Return (x, y) of the center of cell containing provided text 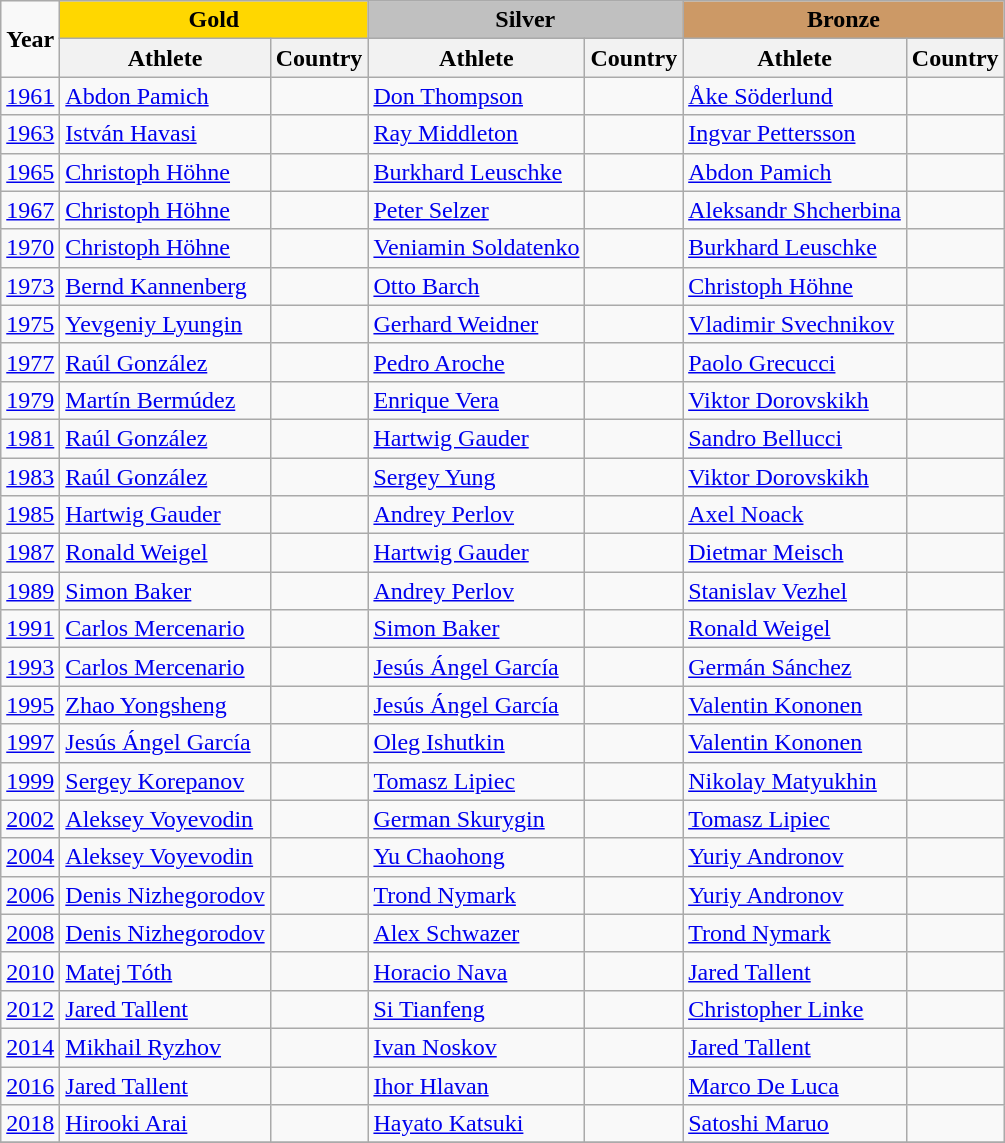
Peter Selzer (476, 210)
Ihor Hlavan (476, 1085)
1973 (30, 286)
1970 (30, 248)
1993 (30, 667)
Germán Sánchez (795, 667)
1995 (30, 705)
2006 (30, 895)
Gerhard Weidner (476, 324)
Horacio Nava (476, 971)
Don Thompson (476, 96)
1977 (30, 362)
Mikhail Ryzhov (165, 1047)
1985 (30, 515)
Matej Tóth (165, 971)
Year (30, 39)
Yu Chaohong (476, 857)
Hayato Katsuki (476, 1124)
Bernd Kannenberg (165, 286)
1975 (30, 324)
Ingvar Pettersson (795, 134)
Satoshi Maruo (795, 1124)
1979 (30, 400)
Oleg Ishutkin (476, 743)
1965 (30, 172)
Aleksandr Shcherbina (795, 210)
Dietmar Meisch (795, 553)
Paolo Grecucci (795, 362)
2014 (30, 1047)
2004 (30, 857)
Pedro Aroche (476, 362)
1999 (30, 781)
2016 (30, 1085)
Axel Noack (795, 515)
Zhao Yongsheng (165, 705)
Vladimir Svechnikov (795, 324)
Stanislav Vezhel (795, 591)
Christopher Linke (795, 1009)
1961 (30, 96)
Veniamin Soldatenko (476, 248)
2012 (30, 1009)
Martín Bermúdez (165, 400)
1963 (30, 134)
Si Tianfeng (476, 1009)
Ray Middleton (476, 134)
Marco De Luca (795, 1085)
2018 (30, 1124)
Nikolay Matyukhin (795, 781)
1967 (30, 210)
1989 (30, 591)
2008 (30, 933)
Otto Barch (476, 286)
Alex Schwazer (476, 933)
1983 (30, 477)
Sergey Yung (476, 477)
2010 (30, 971)
Ivan Noskov (476, 1047)
Hirooki Arai (165, 1124)
Silver (526, 20)
2002 (30, 819)
Gold (214, 20)
Bronze (844, 20)
Yevgeniy Lyungin (165, 324)
Enrique Vera (476, 400)
1987 (30, 553)
István Havasi (165, 134)
Åke Söderlund (795, 96)
1981 (30, 438)
1991 (30, 629)
1997 (30, 743)
Sandro Bellucci (795, 438)
Sergey Korepanov (165, 781)
German Skurygin (476, 819)
